Locate the cell with the specified text and output its [X, Y] center coordinate. 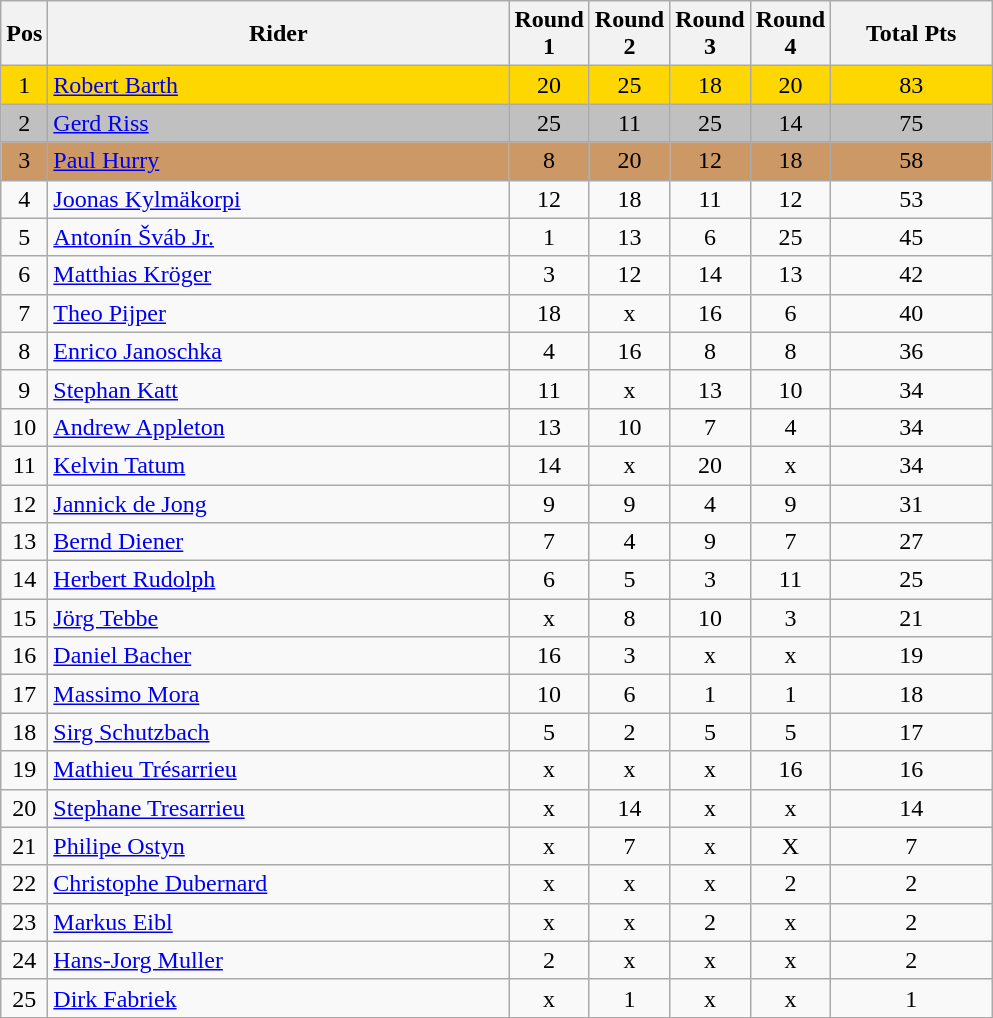
Bernd Diener [278, 542]
Dirk Fabriek [278, 998]
83 [912, 85]
Matthias Kröger [278, 275]
24 [24, 960]
27 [912, 542]
Christophe Dubernard [278, 884]
Total Pts [912, 34]
Robert Barth [278, 85]
Theo Pijper [278, 313]
Antonín Šváb Jr. [278, 237]
Kelvin Tatum [278, 465]
Jörg Tebbe [278, 618]
42 [912, 275]
Herbert Rudolph [278, 580]
Andrew Appleton [278, 427]
40 [912, 313]
Daniel Bacher [278, 656]
15 [24, 618]
Enrico Janoschka [278, 351]
Round 4 [790, 34]
Rider [278, 34]
Mathieu Trésarrieu [278, 770]
58 [912, 161]
75 [912, 123]
Philipe Ostyn [278, 846]
Stephane Tresarrieu [278, 808]
22 [24, 884]
Hans-Jorg Muller [278, 960]
31 [912, 503]
Massimo Mora [278, 694]
36 [912, 351]
53 [912, 199]
Paul Hurry [278, 161]
X [790, 846]
Joonas Kylmäkorpi [278, 199]
Round 3 [710, 34]
45 [912, 237]
Pos [24, 34]
Gerd Riss [278, 123]
Markus Eibl [278, 922]
Sirg Schutzbach [278, 732]
Stephan Katt [278, 389]
Jannick de Jong [278, 503]
23 [24, 922]
Round 2 [629, 34]
Round 1 [549, 34]
